Return [X, Y] of the center of cell containing provided text 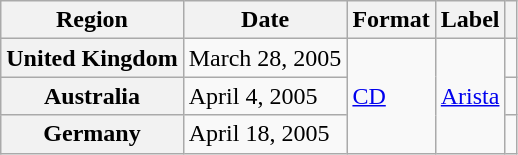
Arista [470, 96]
Australia [92, 96]
March 28, 2005 [265, 58]
CD [391, 96]
April 18, 2005 [265, 134]
Date [265, 20]
April 4, 2005 [265, 96]
Format [391, 20]
Label [470, 20]
United Kingdom [92, 58]
Region [92, 20]
Germany [92, 134]
